Locate the cell with the specified text and output its (x, y) center coordinate. 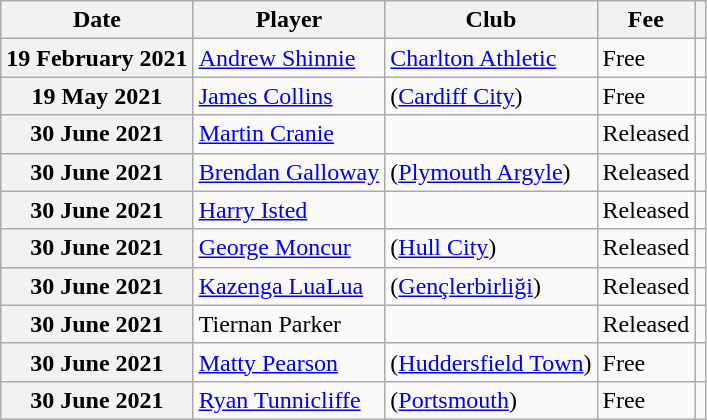
Tiernan Parker (289, 324)
Fee (646, 20)
Player (289, 20)
Date (97, 20)
Brendan Galloway (289, 172)
Martin Cranie (289, 134)
Ryan Tunnicliffe (289, 400)
(Cardiff City) (491, 96)
(Plymouth Argyle) (491, 172)
Kazenga LuaLua (289, 286)
(Huddersfield Town) (491, 362)
Andrew Shinnie (289, 58)
(Gençlerbirliği) (491, 286)
Club (491, 20)
Matty Pearson (289, 362)
James Collins (289, 96)
19 May 2021 (97, 96)
George Moncur (289, 248)
(Hull City) (491, 248)
Charlton Athletic (491, 58)
(Portsmouth) (491, 400)
Harry Isted (289, 210)
19 February 2021 (97, 58)
